Capture the cell that displays the provided text and extract its (X, Y) central coordinate. 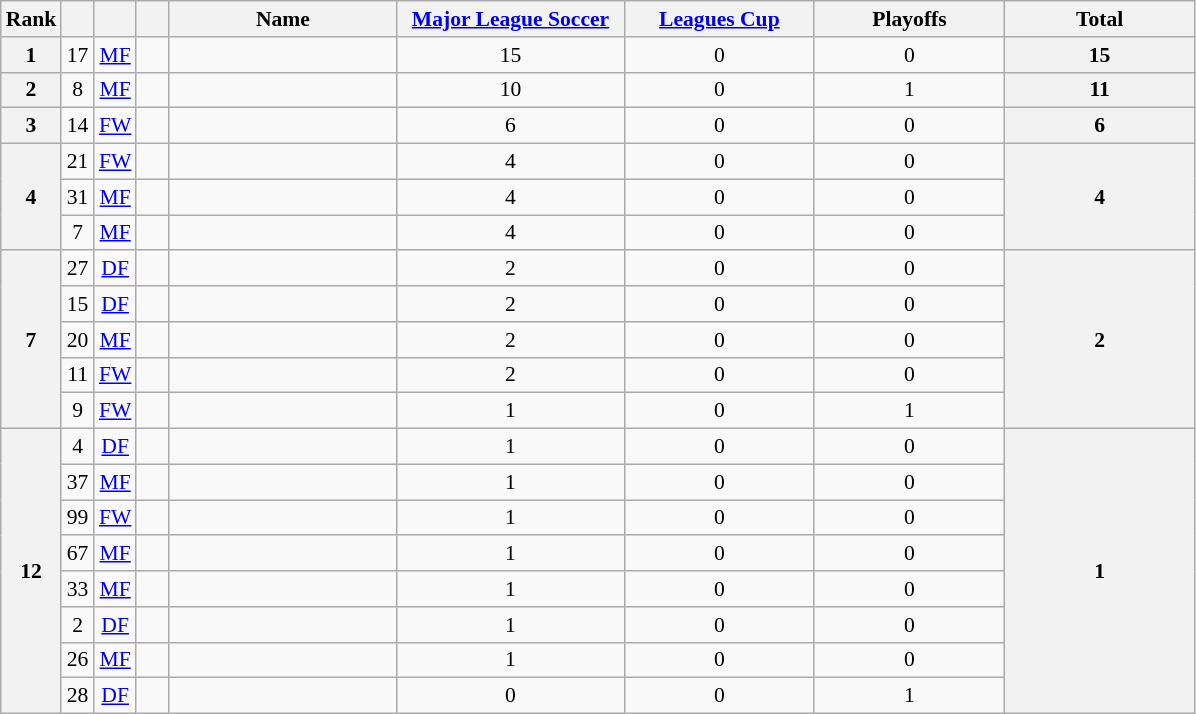
Total (1100, 19)
33 (78, 589)
20 (78, 340)
8 (78, 90)
21 (78, 162)
99 (78, 518)
14 (78, 126)
67 (78, 554)
31 (78, 197)
3 (32, 126)
27 (78, 269)
37 (78, 482)
9 (78, 411)
Name (283, 19)
28 (78, 696)
17 (78, 55)
26 (78, 660)
10 (511, 90)
Leagues Cup (719, 19)
Major League Soccer (511, 19)
12 (32, 572)
Rank (32, 19)
Playoffs (909, 19)
